Capture the cell that displays the provided text and extract its (X, Y) central coordinate. 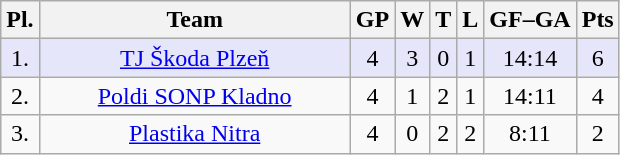
Poldi SONP Kladno (194, 96)
3. (20, 134)
1. (20, 58)
Pts (598, 20)
T (444, 20)
GF–GA (530, 20)
GP (372, 20)
3 (412, 58)
Team (194, 20)
Pl. (20, 20)
TJ Škoda Plzeň (194, 58)
W (412, 20)
8:11 (530, 134)
6 (598, 58)
L (470, 20)
14:14 (530, 58)
14:11 (530, 96)
Plastika Nitra (194, 134)
2. (20, 96)
